Capture the cell that displays the provided text and extract its (X, Y) central coordinate. 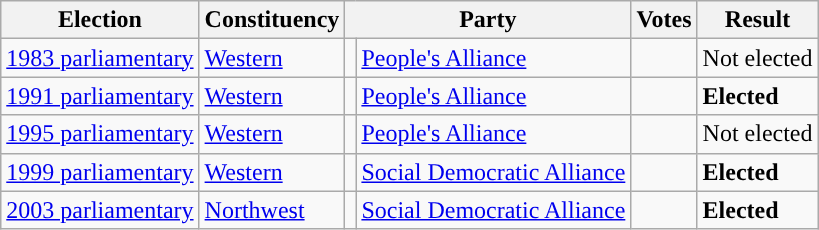
Northwest (272, 210)
2003 parliamentary (100, 210)
Result (758, 20)
1983 parliamentary (100, 58)
Constituency (272, 20)
1991 parliamentary (100, 96)
1995 parliamentary (100, 134)
Party (488, 20)
Votes (664, 20)
1999 parliamentary (100, 172)
Election (100, 20)
